Scan for the cell matching the given text and deliver its [x, y] coordinate at center. 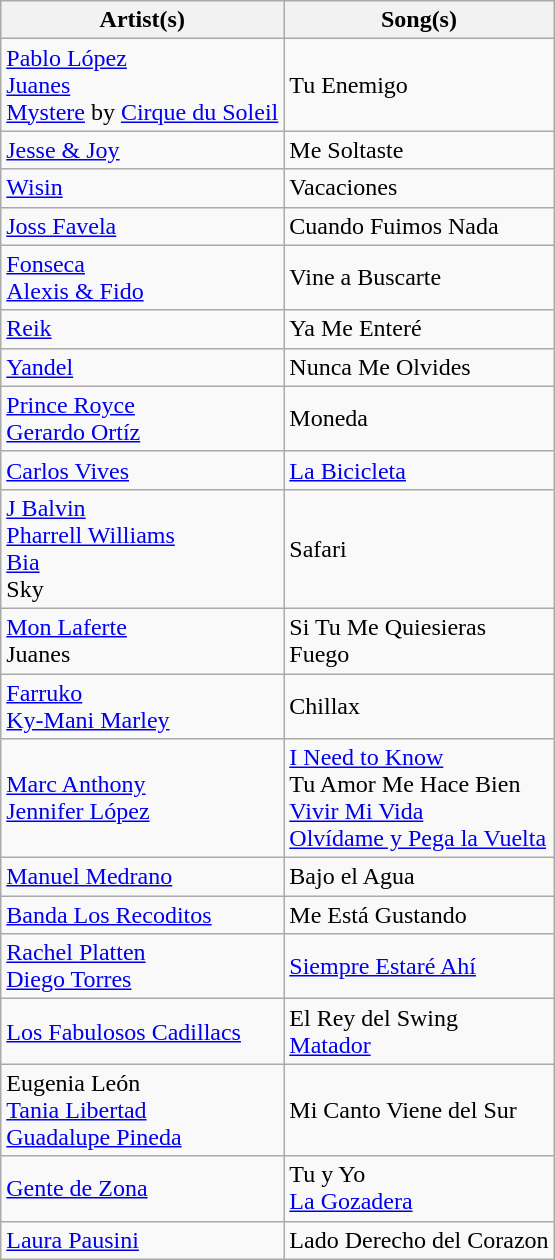
Marc AnthonyJennifer López [142, 798]
El Rey del SwingMatador [419, 1032]
Wisin [142, 188]
Vine a Buscarte [419, 278]
Cuando Fuimos Nada [419, 226]
I Need to KnowTu Amor Me Hace BienVivir Mi VidaOlvídame y Pega la Vuelta [419, 798]
Si Tu Me QuiesierasFuego [419, 640]
Mon LaferteJuanes [142, 640]
FarrukoKy-Mani Marley [142, 706]
Jesse & Joy [142, 150]
Los Fabulosos Cadillacs [142, 1032]
Song(s) [419, 20]
Banda Los Recoditos [142, 915]
Reik [142, 329]
Lado Derecho del Corazon [419, 1240]
Bajo el Agua [419, 877]
Artist(s) [142, 20]
Yandel [142, 367]
Mi Canto Viene del Sur [419, 1110]
Gente de Zona [142, 1188]
Carlos Vives [142, 470]
Me Soltaste [419, 150]
Vacaciones [419, 188]
Tu y YoLa Gozadera [419, 1188]
Pablo LópezJuanesMystere by Cirque du Soleil [142, 85]
Siempre Estaré Ahí [419, 966]
Tu Enemigo [419, 85]
Ya Me Enteré [419, 329]
Joss Favela [142, 226]
Eugenia LeónTania LibertadGuadalupe Pineda [142, 1110]
La Bicicleta [419, 470]
Moneda [419, 418]
Rachel PlattenDiego Torres [142, 966]
Laura Pausini [142, 1240]
Me Está Gustando [419, 915]
Nunca Me Olvides [419, 367]
FonsecaAlexis & Fido [142, 278]
Manuel Medrano [142, 877]
Prince RoyceGerardo Ortíz [142, 418]
J BalvinPharrell WilliamsBiaSky [142, 548]
Safari [419, 548]
Chillax [419, 706]
